Output the (x, y) coordinate of the center of the cell containing the given text.  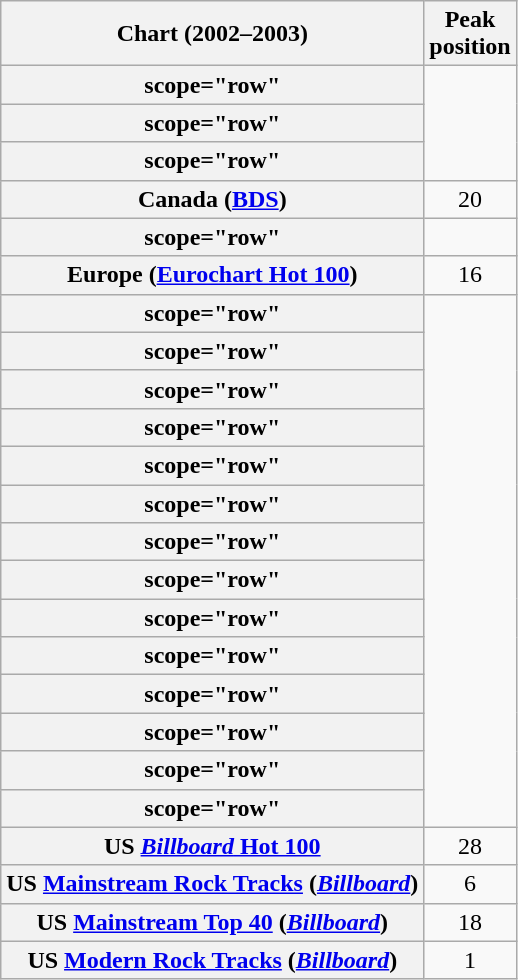
US Mainstream Rock Tracks (Billboard) (212, 884)
US Modern Rock Tracks (Billboard) (212, 960)
Europe (Eurochart Hot 100) (212, 275)
28 (470, 846)
6 (470, 884)
18 (470, 922)
20 (470, 199)
Canada (BDS) (212, 199)
Peakposition (470, 34)
US Mainstream Top 40 (Billboard) (212, 922)
US Billboard Hot 100 (212, 846)
16 (470, 275)
1 (470, 960)
Chart (2002–2003) (212, 34)
